Pinpoint the cell where the given text exists, returning its [X, Y] midpoint coordinate. 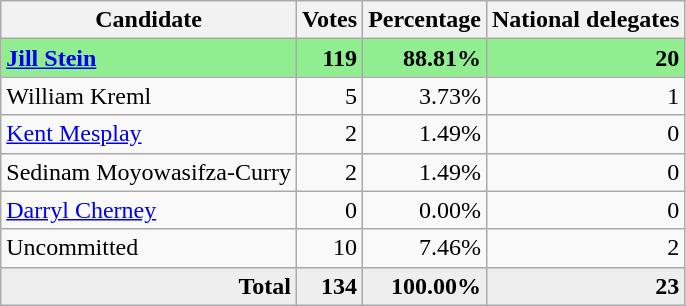
Kent Mesplay [149, 134]
Sedinam Moyowasifza-Curry [149, 172]
William Kreml [149, 96]
0.00% [425, 210]
1 [585, 96]
Votes [329, 20]
20 [585, 58]
10 [329, 248]
134 [329, 286]
3.73% [425, 96]
88.81% [425, 58]
National delegates [585, 20]
7.46% [425, 248]
23 [585, 286]
5 [329, 96]
Percentage [425, 20]
100.00% [425, 286]
119 [329, 58]
Candidate [149, 20]
Darryl Cherney [149, 210]
Total [149, 286]
Jill Stein [149, 58]
Uncommitted [149, 248]
